Identify which cell holds the provided text, then report its (X, Y) central coordinate. 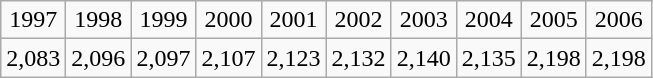
2000 (228, 20)
2,140 (424, 58)
2005 (554, 20)
2,132 (358, 58)
2,135 (488, 58)
2,096 (98, 58)
2001 (294, 20)
1998 (98, 20)
1997 (34, 20)
1999 (164, 20)
2,123 (294, 58)
2003 (424, 20)
2006 (618, 20)
2,107 (228, 58)
2002 (358, 20)
2004 (488, 20)
2,083 (34, 58)
2,097 (164, 58)
